Identify which cell holds the provided text, then report its (X, Y) central coordinate. 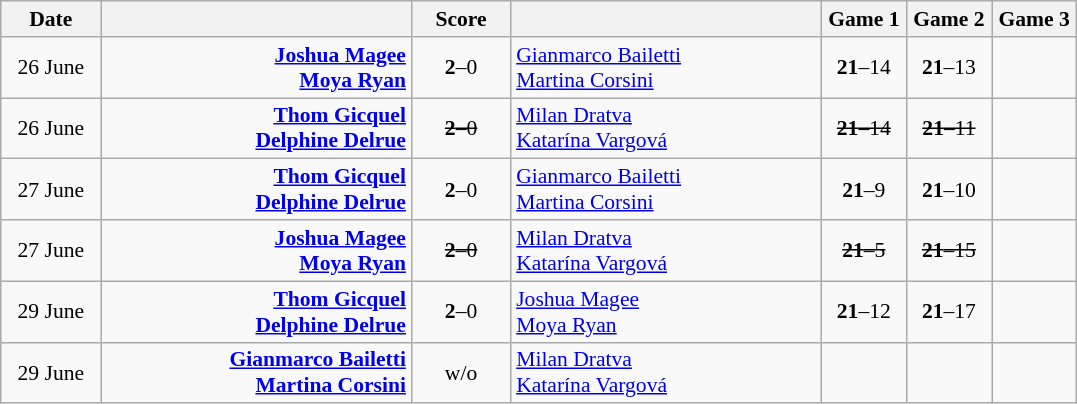
21–15 (948, 250)
Game 2 (948, 19)
21–17 (948, 312)
21–9 (864, 190)
Game 3 (1034, 19)
21–10 (948, 190)
Game 1 (864, 19)
21–11 (948, 128)
21–13 (948, 68)
21–12 (864, 312)
21–5 (864, 250)
Date (51, 19)
w/o (461, 372)
Score (461, 19)
